Provide the [x, y] coordinate of the cell's center where the given text is located.  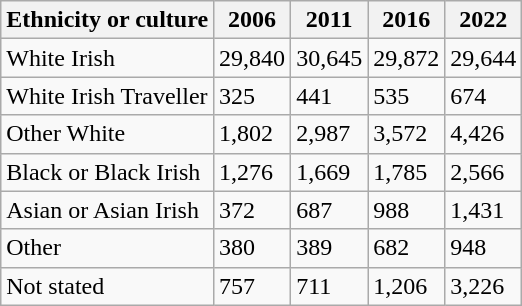
Other [108, 248]
2011 [330, 20]
1,431 [484, 210]
30,645 [330, 58]
3,572 [406, 134]
2,987 [330, 134]
757 [252, 286]
711 [330, 286]
29,872 [406, 58]
2006 [252, 20]
2016 [406, 20]
674 [484, 96]
988 [406, 210]
1,206 [406, 286]
White Irish [108, 58]
1,276 [252, 172]
441 [330, 96]
325 [252, 96]
Black or Black Irish [108, 172]
3,226 [484, 286]
372 [252, 210]
948 [484, 248]
389 [330, 248]
29,644 [484, 58]
682 [406, 248]
1,669 [330, 172]
White Irish Traveller [108, 96]
Other White [108, 134]
1,785 [406, 172]
4,426 [484, 134]
Not stated [108, 286]
Ethnicity or culture [108, 20]
2,566 [484, 172]
535 [406, 96]
2022 [484, 20]
380 [252, 248]
1,802 [252, 134]
29,840 [252, 58]
687 [330, 210]
Asian or Asian Irish [108, 210]
